Locate the cell with the specified text and output its [X, Y] center coordinate. 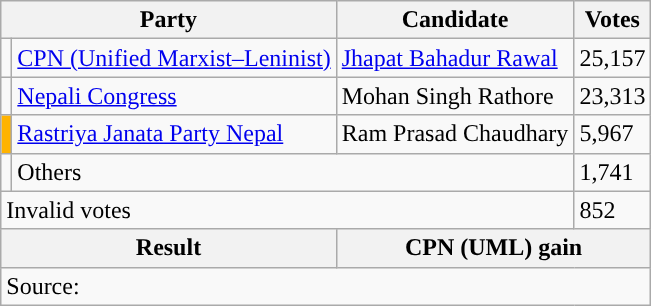
Nepali Congress [174, 96]
Rastriya Janata Party Nepal [174, 134]
Party [168, 20]
Votes [612, 20]
23,313 [612, 96]
Result [168, 248]
Jhapat Bahadur Rawal [455, 58]
5,967 [612, 134]
Invalid votes [288, 210]
1,741 [612, 172]
25,157 [612, 58]
CPN (UML) gain [494, 248]
Candidate [455, 20]
Source: [326, 286]
Ram Prasad Chaudhary [455, 134]
CPN (Unified Marxist–Leninist) [174, 58]
Mohan Singh Rathore [455, 96]
852 [612, 210]
Others [293, 172]
